Detect which cell encompasses the target text, then output its (X, Y) center coordinate. 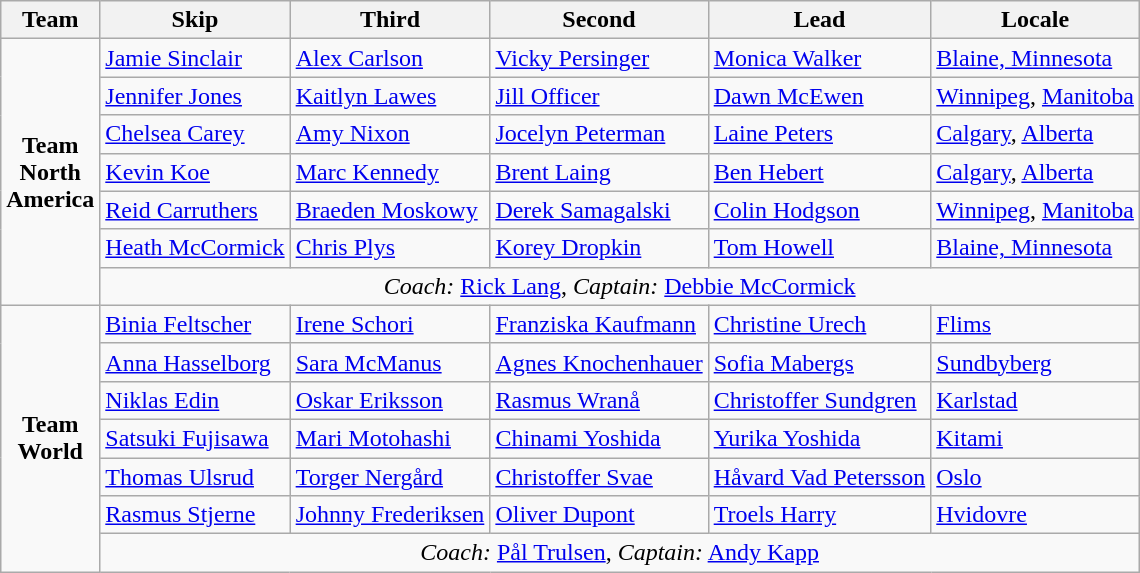
Brent Laing (599, 172)
Derek Samagalski (599, 210)
Kitami (1036, 438)
Monica Walker (820, 58)
Sara McManus (390, 362)
Jamie Sinclair (195, 58)
Agnes Knochenhauer (599, 362)
Mari Motohashi (390, 438)
Christine Urech (820, 324)
Torger Nergård (390, 477)
Jennifer Jones (195, 96)
Alex Carlson (390, 58)
Dawn McEwen (820, 96)
Flims (1036, 324)
Coach: Pål Trulsen, Captain: Andy Kapp (620, 553)
Thomas Ulsrud (195, 477)
Ben Hebert (820, 172)
Jocelyn Peterman (599, 134)
Team North America (50, 172)
Binia Feltscher (195, 324)
Team World (50, 438)
Reid Carruthers (195, 210)
Satsuki Fujisawa (195, 438)
Skip (195, 20)
Niklas Edin (195, 400)
Johnny Frederiksen (390, 515)
Hvidovre (1036, 515)
Korey Dropkin (599, 248)
Christoffer Svae (599, 477)
Vicky Persinger (599, 58)
Oskar Eriksson (390, 400)
Team (50, 20)
Chris Plys (390, 248)
Rasmus Stjerne (195, 515)
Third (390, 20)
Locale (1036, 20)
Anna Hasselborg (195, 362)
Rasmus Wranå (599, 400)
Oliver Dupont (599, 515)
Kaitlyn Lawes (390, 96)
Chinami Yoshida (599, 438)
Chelsea Carey (195, 134)
Coach: Rick Lang, Captain: Debbie McCormick (620, 286)
Amy Nixon (390, 134)
Braeden Moskowy (390, 210)
Troels Harry (820, 515)
Håvard Vad Petersson (820, 477)
Heath McCormick (195, 248)
Sofia Mabergs (820, 362)
Jill Officer (599, 96)
Sundbyberg (1036, 362)
Irene Schori (390, 324)
Second (599, 20)
Christoffer Sundgren (820, 400)
Tom Howell (820, 248)
Kevin Koe (195, 172)
Colin Hodgson (820, 210)
Yurika Yoshida (820, 438)
Marc Kennedy (390, 172)
Oslo (1036, 477)
Laine Peters (820, 134)
Franziska Kaufmann (599, 324)
Lead (820, 20)
Karlstad (1036, 400)
